Determine the (x, y) coordinate at the center of the cell enclosing the given text.  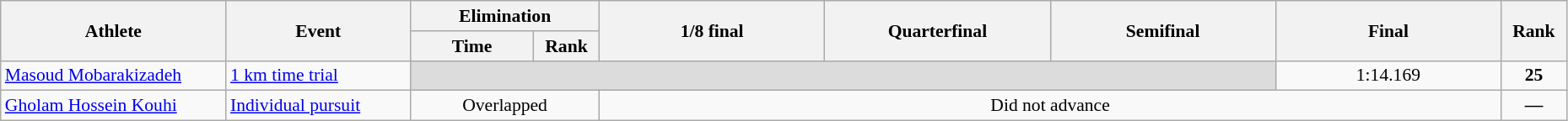
Time (472, 46)
1/8 final (712, 30)
Athlete (113, 30)
1 km time trial (319, 76)
Overlapped (505, 106)
Final (1388, 30)
Semifinal (1162, 30)
Elimination (505, 16)
Quarterfinal (938, 30)
— (1534, 106)
Did not advance (1051, 106)
1:14.169 (1388, 76)
25 (1534, 76)
Individual pursuit (319, 106)
Masoud Mobarakizadeh (113, 76)
Gholam Hossein Kouhi (113, 106)
Event (319, 30)
